Detect which cell encompasses the target text, then output its [x, y] center coordinate. 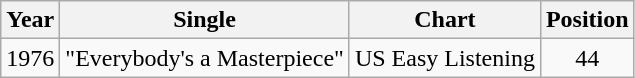
Chart [444, 20]
Single [205, 20]
Year [30, 20]
44 [587, 58]
"Everybody's a Masterpiece" [205, 58]
1976 [30, 58]
US Easy Listening [444, 58]
Position [587, 20]
